Return [X, Y] of the center of cell containing provided text 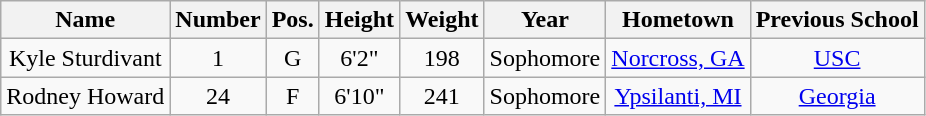
6'2" [359, 58]
1 [218, 58]
24 [218, 96]
Pos. [292, 20]
Number [218, 20]
USC [837, 58]
241 [442, 96]
Height [359, 20]
Name [86, 20]
G [292, 58]
198 [442, 58]
Hometown [678, 20]
Norcross, GA [678, 58]
Kyle Sturdivant [86, 58]
6'10" [359, 96]
F [292, 96]
Weight [442, 20]
Ypsilanti, MI [678, 96]
Georgia [837, 96]
Previous School [837, 20]
Year [545, 20]
Rodney Howard [86, 96]
